Provide the (x, y) coordinate of the cell's center where the given text is located.  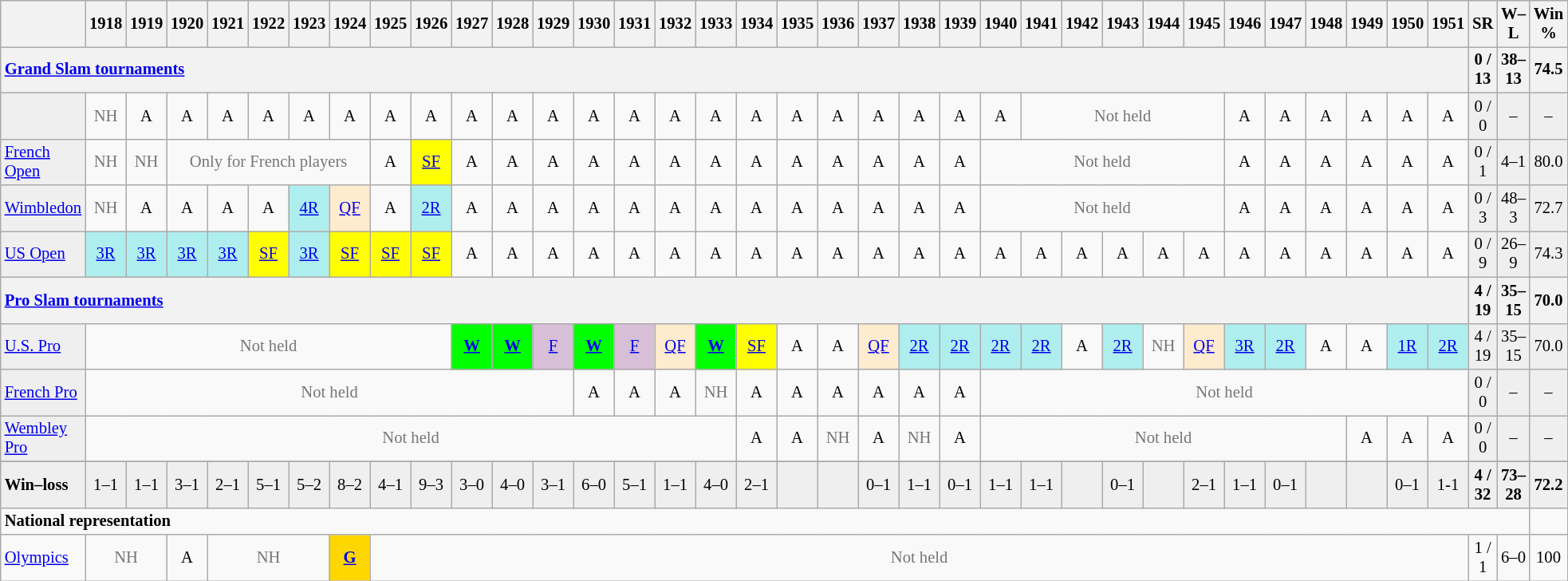
0 / 9 (1483, 254)
9–3 (431, 484)
1944 (1163, 23)
1933 (716, 23)
Olympics (43, 558)
1935 (798, 23)
1946 (1244, 23)
G (349, 558)
74.5 (1549, 69)
1940 (1000, 23)
8–2 (349, 484)
1950 (1407, 23)
1920 (187, 23)
1951 (1448, 23)
1949 (1367, 23)
4R (309, 208)
1948 (1326, 23)
1923 (309, 23)
1924 (349, 23)
French Open (43, 162)
1R (1407, 346)
100 (1549, 558)
0 / 13 (1483, 69)
Win % (1549, 23)
72.2 (1549, 484)
W–L (1514, 23)
Wimbledon (43, 208)
1918 (105, 23)
1925 (391, 23)
38–13 (1514, 69)
1-1 (1448, 484)
1919 (147, 23)
1934 (756, 23)
72.7 (1549, 208)
1930 (593, 23)
0 / 1 (1483, 162)
US Open (43, 254)
1928 (512, 23)
Only for French players (268, 162)
U.S. Pro (43, 346)
1929 (554, 23)
SR (1483, 23)
74.3 (1549, 254)
73–28 (1514, 484)
1938 (919, 23)
5–2 (309, 484)
National representation (766, 521)
3–0 (472, 484)
1931 (635, 23)
1922 (268, 23)
1936 (837, 23)
Wembley Pro (43, 438)
Grand Slam tournaments (735, 69)
1943 (1123, 23)
48–3 (1514, 208)
Pro Slam tournaments (735, 300)
1 / 1 (1483, 558)
French Pro (43, 392)
1942 (1081, 23)
1941 (1042, 23)
1926 (431, 23)
1937 (879, 23)
Win–loss (43, 484)
1927 (472, 23)
26–9 (1514, 254)
80.0 (1549, 162)
1932 (675, 23)
1947 (1286, 23)
1939 (960, 23)
0 / 3 (1483, 208)
1921 (228, 23)
1945 (1204, 23)
4 / 32 (1483, 484)
